Capture the cell that displays the provided text and extract its [x, y] central coordinate. 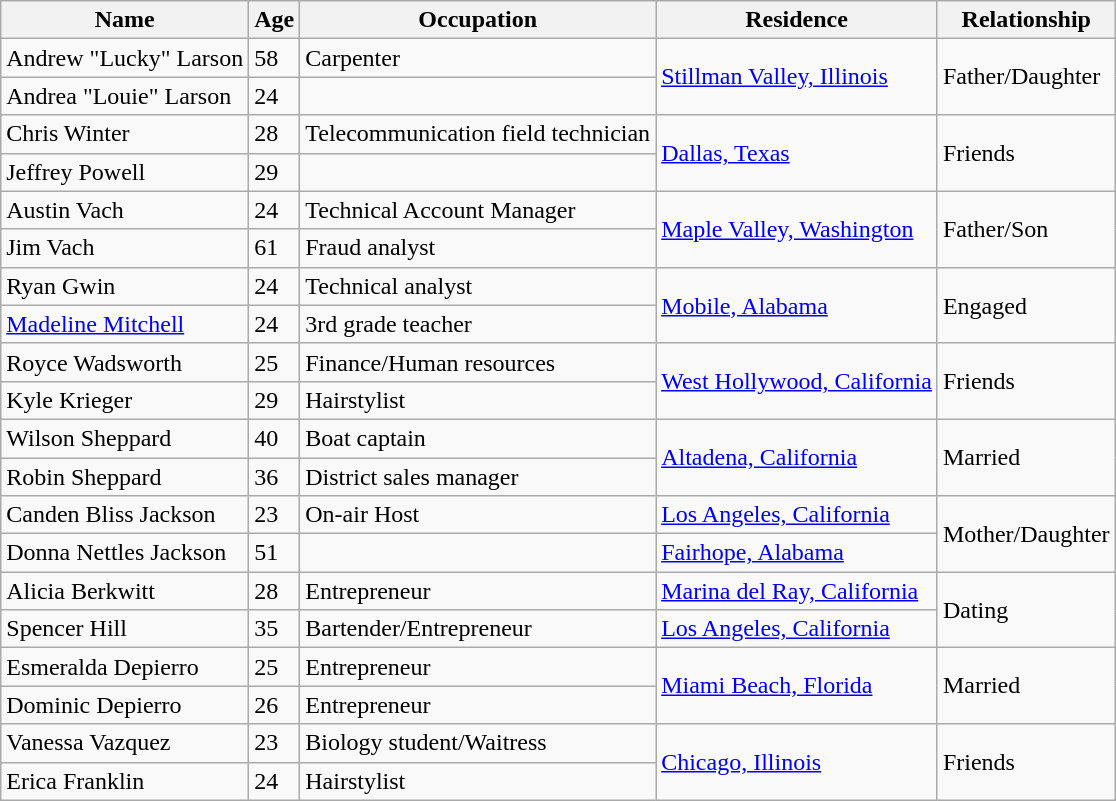
Age [274, 20]
3rd grade teacher [478, 324]
61 [274, 248]
Occupation [478, 20]
Jeffrey Powell [125, 172]
Engaged [1026, 305]
Dallas, Texas [797, 153]
Carpenter [478, 58]
District sales manager [478, 477]
Telecommunication field technician [478, 134]
Bartender/Entrepreneur [478, 629]
Altadena, California [797, 457]
Name [125, 20]
Vanessa Vazquez [125, 743]
Fairhope, Alabama [797, 553]
Maple Valley, Washington [797, 229]
Miami Beach, Florida [797, 686]
Ryan Gwin [125, 286]
58 [274, 58]
Finance/Human resources [478, 362]
Relationship [1026, 20]
51 [274, 553]
Alicia Berkwitt [125, 591]
Jim Vach [125, 248]
Technical analyst [478, 286]
Dating [1026, 610]
Chris Winter [125, 134]
Mobile, Alabama [797, 305]
Residence [797, 20]
Marina del Ray, California [797, 591]
Donna Nettles Jackson [125, 553]
Chicago, Illinois [797, 762]
Andrew "Lucky" Larson [125, 58]
Fraud analyst [478, 248]
Kyle Krieger [125, 400]
Madeline Mitchell [125, 324]
Canden Bliss Jackson [125, 515]
Father/Son [1026, 229]
35 [274, 629]
Technical Account Manager [478, 210]
26 [274, 705]
36 [274, 477]
Mother/Daughter [1026, 534]
Father/Daughter [1026, 77]
40 [274, 438]
West Hollywood, California [797, 381]
Dominic Depierro [125, 705]
Spencer Hill [125, 629]
Andrea "Louie" Larson [125, 96]
Boat captain [478, 438]
Royce Wadsworth [125, 362]
Biology student/Waitress [478, 743]
On-air Host [478, 515]
Wilson Sheppard [125, 438]
Robin Sheppard [125, 477]
Erica Franklin [125, 781]
Austin Vach [125, 210]
Esmeralda Depierro [125, 667]
Stillman Valley, Illinois [797, 77]
